Determine the (x, y) coordinate at the center of the cell enclosing the given text.  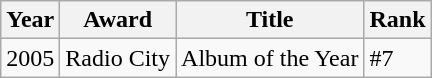
Award (118, 20)
Rank (398, 20)
Radio City (118, 58)
Album of the Year (270, 58)
Title (270, 20)
2005 (30, 58)
#7 (398, 58)
Year (30, 20)
